Return the [X, Y] coordinate for the center point of the cell that contains the specified text.  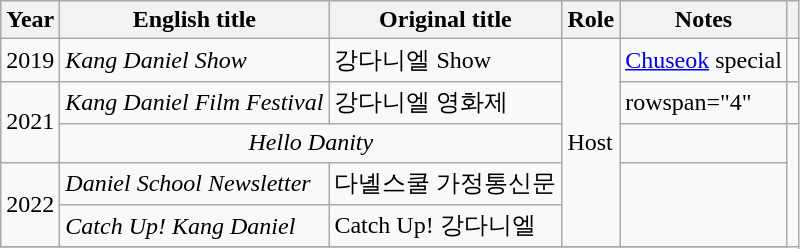
Notes [704, 20]
Role [591, 20]
Catch Up! Kang Daniel [194, 226]
Year [30, 20]
rowspan="4" [704, 102]
강다니엘 영화제 [446, 102]
다녤스쿨 가정통신문 [446, 184]
2022 [30, 204]
Host [591, 143]
Hello Danity [311, 143]
Catch Up! 강다니엘 [446, 226]
2019 [30, 60]
Chuseok special [704, 60]
Kang Daniel Show [194, 60]
Original title [446, 20]
Kang Daniel Film Festival [194, 102]
Daniel School Newsletter [194, 184]
2021 [30, 122]
강다니엘 Show [446, 60]
English title [194, 20]
